Scan for the cell matching the given text and deliver its (X, Y) coordinate at center. 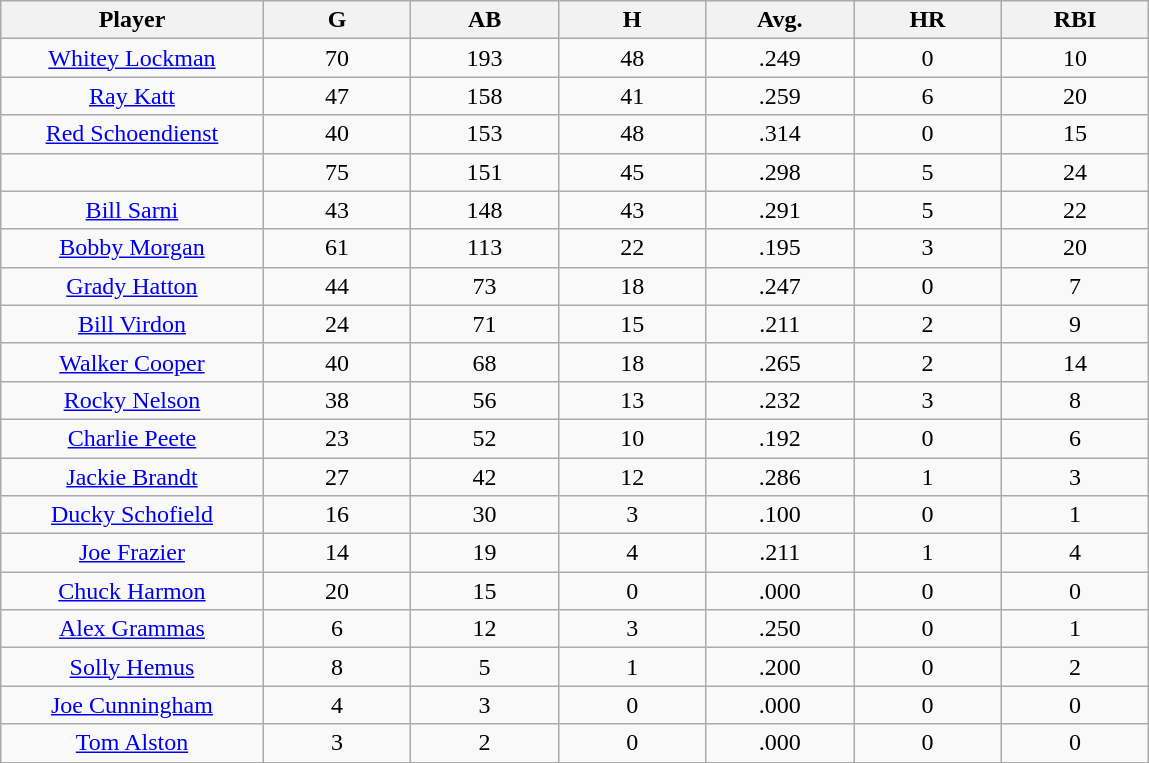
9 (1075, 324)
42 (485, 477)
Player (132, 20)
70 (337, 58)
Joe Frazier (132, 553)
27 (337, 477)
Walker Cooper (132, 362)
.100 (780, 515)
47 (337, 96)
Red Schoendienst (132, 134)
7 (1075, 286)
AB (485, 20)
153 (485, 134)
Grady Hatton (132, 286)
.298 (780, 172)
56 (485, 400)
73 (485, 286)
23 (337, 438)
41 (632, 96)
Rocky Nelson (132, 400)
113 (485, 248)
H (632, 20)
Tom Alston (132, 743)
19 (485, 553)
.195 (780, 248)
71 (485, 324)
Bill Sarni (132, 210)
16 (337, 515)
.192 (780, 438)
.291 (780, 210)
158 (485, 96)
61 (337, 248)
13 (632, 400)
Avg. (780, 20)
Whitey Lockman (132, 58)
52 (485, 438)
151 (485, 172)
RBI (1075, 20)
148 (485, 210)
.314 (780, 134)
.259 (780, 96)
HR (928, 20)
.286 (780, 477)
.249 (780, 58)
Ray Katt (132, 96)
Alex Grammas (132, 629)
Bill Virdon (132, 324)
193 (485, 58)
Bobby Morgan (132, 248)
Ducky Schofield (132, 515)
Charlie Peete (132, 438)
Joe Cunningham (132, 705)
38 (337, 400)
.250 (780, 629)
68 (485, 362)
Chuck Harmon (132, 591)
Solly Hemus (132, 667)
G (337, 20)
.232 (780, 400)
.247 (780, 286)
75 (337, 172)
45 (632, 172)
.200 (780, 667)
Jackie Brandt (132, 477)
.265 (780, 362)
30 (485, 515)
44 (337, 286)
